Scan for the cell matching the given text and deliver its [X, Y] coordinate at center. 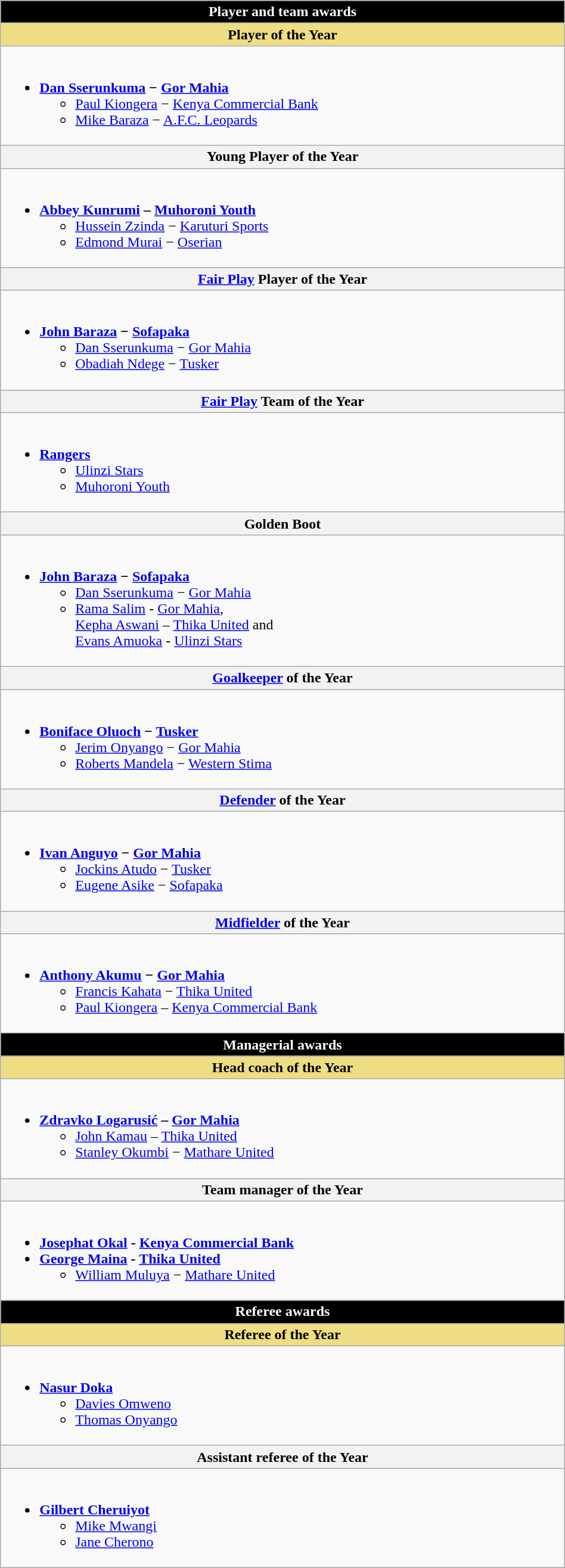
Referee of the Year [282, 1334]
Head coach of the Year [282, 1067]
RangersUlinzi StarsMuhoroni Youth [282, 462]
Assistant referee of the Year [282, 1457]
Managerial awards [282, 1045]
Player of the Year [282, 35]
Fair Play Team of the Year [282, 401]
Abbey Kunrumi – Muhoroni Youth Hussein Zzinda − Karuturi Sports Edmond Murai − Oserian [282, 218]
Boniface Oluoch − Tusker Jerim Onyango − Gor Mahia Roberts Mandela − Western Stima [282, 739]
John Baraza − Sofapaka Dan Sserunkuma − Gor Mahia Rama Salim - Gor Mahia, Kepha Aswani – Thika United and Evans Amuoka - Ulinzi Stars [282, 601]
Anthony Akumu − Gor Mahia Francis Kahata − Thika United Paul Kiongera – Kenya Commercial Bank [282, 983]
Midfielder of the Year [282, 923]
Referee awards [282, 1312]
Goalkeeper of the Year [282, 678]
Golden Boot [282, 523]
Nasur DokaDavies OmwenoThomas Onyango [282, 1396]
Josephat Okal - Kenya Commercial Bank George Maina - Thika United William Muluya − Mathare United [282, 1250]
Gilbert CheruiyotMike MwangiJane Cherono [282, 1517]
Player and team awards [282, 12]
Ivan Anguyo − Gor Mahia Jockins Atudo − Tusker Eugene Asike − Sofapaka [282, 862]
Young Player of the Year [282, 157]
Zdravko Logarusić – Gor Mahia John Kamau – Thika United Stanley Okumbi − Mathare United [282, 1129]
Dan Sserunkuma − Gor Mahia Paul Kiongera − Kenya Commercial Bank Mike Baraza − A.F.C. Leopards [282, 95]
John Baraza − Sofapaka Dan Sserunkuma − Gor Mahia Obadiah Ndege − Tusker [282, 340]
Fair Play Player of the Year [282, 279]
Team manager of the Year [282, 1190]
Defender of the Year [282, 800]
